Identify which cell holds the provided text, then report its [X, Y] central coordinate. 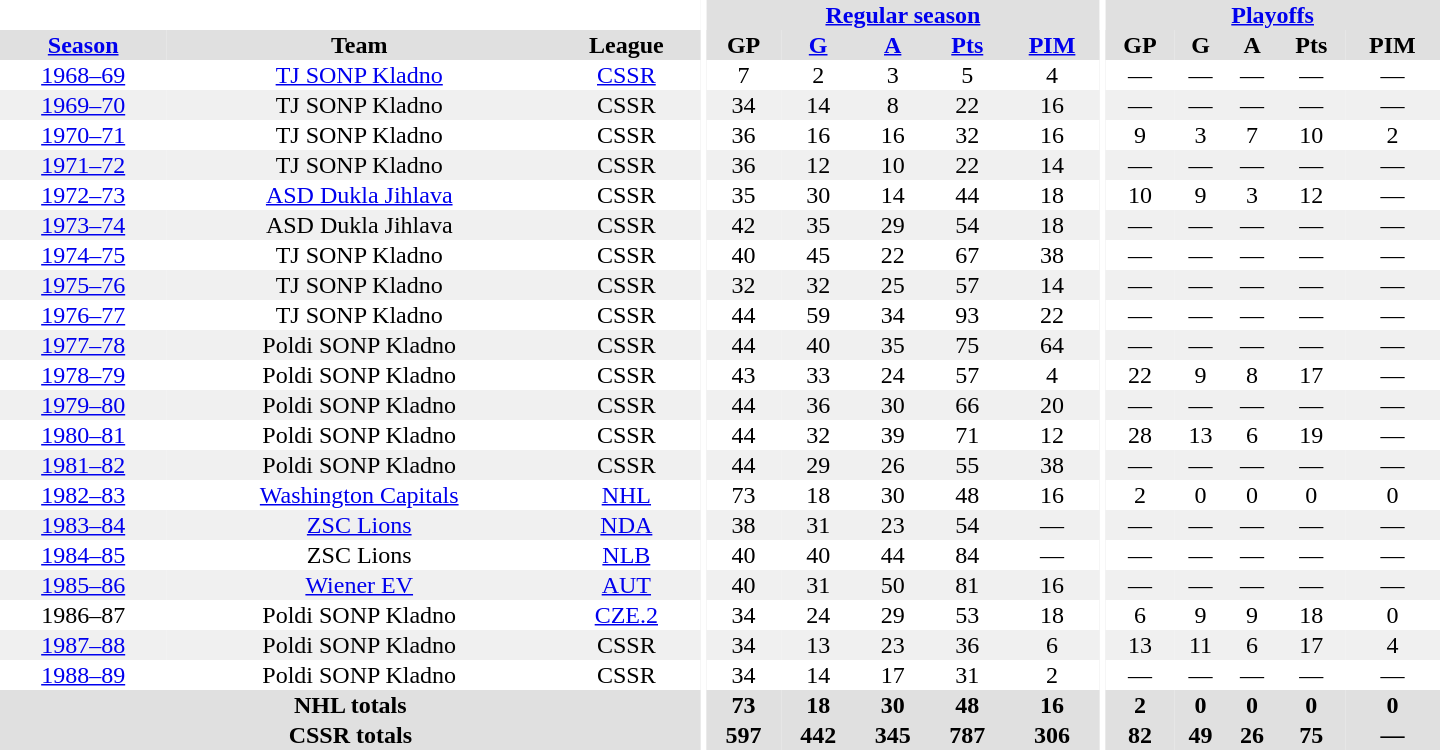
NDA [626, 525]
1978–79 [83, 375]
1979–80 [83, 405]
NHL totals [350, 705]
43 [744, 375]
Season [83, 45]
93 [968, 315]
1983–84 [83, 525]
442 [818, 735]
787 [968, 735]
45 [818, 255]
Playoffs [1272, 15]
1971–72 [83, 165]
NLB [626, 555]
1968–69 [83, 75]
50 [892, 585]
5 [968, 75]
59 [818, 315]
1982–83 [83, 495]
67 [968, 255]
81 [968, 585]
84 [968, 555]
1985–86 [83, 585]
82 [1140, 735]
1970–71 [83, 135]
Washington Capitals [359, 495]
53 [968, 615]
19 [1312, 435]
345 [892, 735]
33 [818, 375]
Wiener EV [359, 585]
1980–81 [83, 435]
1975–76 [83, 285]
AUT [626, 585]
597 [744, 735]
20 [1052, 405]
CZE.2 [626, 615]
55 [968, 465]
11 [1201, 645]
306 [1052, 735]
42 [744, 225]
Regular season [902, 15]
1988–89 [83, 675]
Team [359, 45]
1981–82 [83, 465]
39 [892, 435]
League [626, 45]
1973–74 [83, 225]
71 [968, 435]
66 [968, 405]
64 [1052, 345]
1977–78 [83, 345]
1972–73 [83, 195]
1984–85 [83, 555]
1969–70 [83, 105]
1976–77 [83, 315]
1987–88 [83, 645]
CSSR totals [350, 735]
49 [1201, 735]
25 [892, 285]
NHL [626, 495]
1974–75 [83, 255]
1986–87 [83, 615]
28 [1140, 435]
